Return [x, y] of the center of cell containing provided text 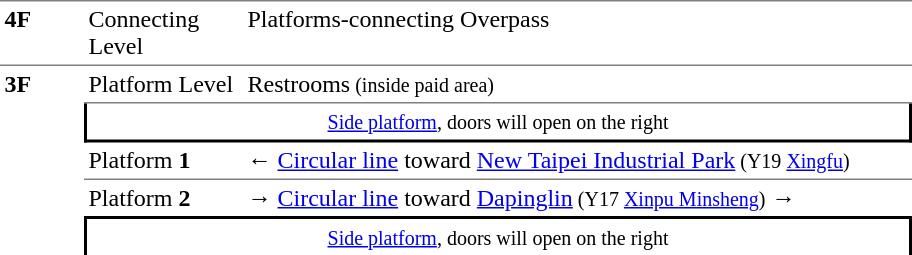
Restrooms (inside paid area) [578, 85]
Platforms-connecting Overpass [578, 34]
Platform Level [164, 85]
Platform 1 [164, 161]
Connecting Level [164, 34]
3F [42, 160]
← Circular line toward New Taipei Industrial Park (Y19 Xingfu) [578, 161]
Platform 2 [164, 198]
→ Circular line toward Dapinglin (Y17 Xinpu Minsheng) → [578, 198]
4F [42, 34]
